Return (x, y) of the center of cell containing provided text 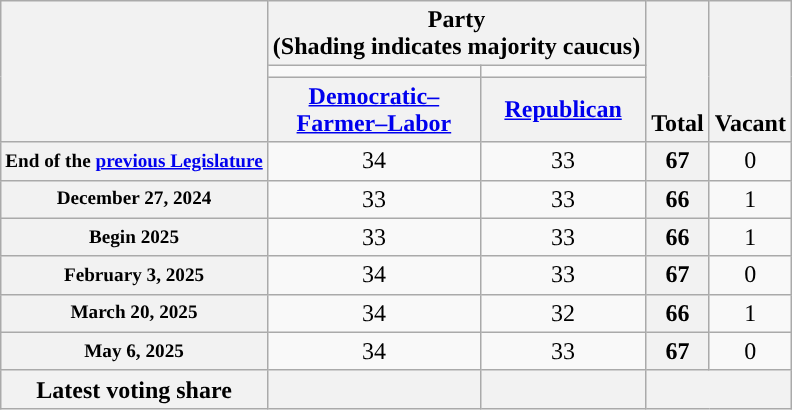
February 3, 2025 (134, 275)
Begin 2025 (134, 237)
End of the previous Legislature (134, 161)
Republican (562, 110)
Total (678, 72)
Latest voting share (134, 389)
May 6, 2025 (134, 351)
March 20, 2025 (134, 313)
Party (Shading indicates majority caucus) (456, 34)
Vacant (750, 72)
Democratic–Farmer–Labor (374, 110)
December 27, 2024 (134, 199)
32 (562, 313)
